Return the [x, y] coordinate for the center point of the cell that contains the specified text.  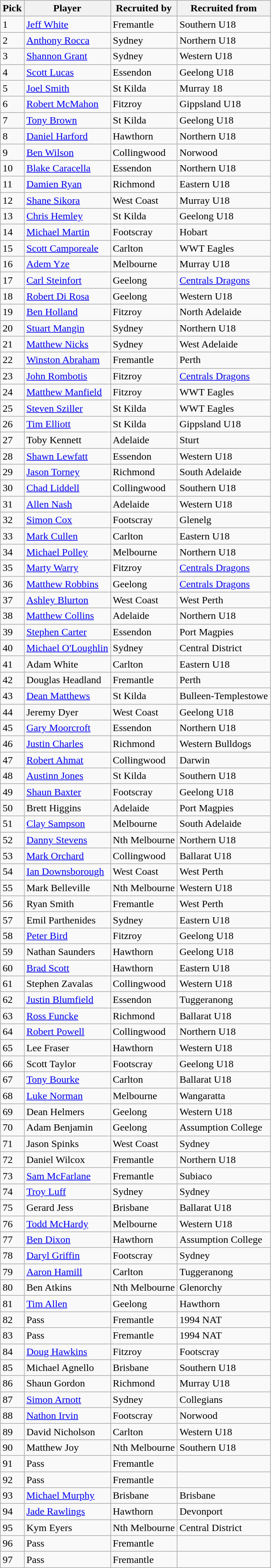
David Nicholson [67, 1431]
Doug Hawkins [67, 1352]
Allen Nash [67, 504]
Wangaratta [224, 1096]
23 [12, 376]
Adam White [67, 664]
Steven Sziller [67, 408]
66 [12, 1064]
Matthew Joy [67, 1447]
North Adelaide [224, 312]
Darwin [224, 760]
38 [12, 616]
Nathon Irvin [67, 1415]
Justin Blumfield [67, 1000]
Mark Cullen [67, 536]
20 [12, 328]
West Adelaide [224, 344]
Brett Higgins [67, 808]
Robert Di Rosa [67, 296]
21 [12, 344]
Ben Wilson [67, 152]
31 [12, 504]
9 [12, 152]
41 [12, 664]
Ben Holland [67, 312]
Michael Martin [67, 232]
37 [12, 600]
Dean Helmers [67, 1112]
24 [12, 392]
67 [12, 1080]
Peter Bird [67, 936]
Mark Belleville [67, 888]
13 [12, 216]
Aaron Hamill [67, 1272]
27 [12, 440]
65 [12, 1048]
Douglas Headland [67, 680]
Emil Parthenides [67, 920]
Shannon Grant [67, 56]
4 [12, 72]
Ryan Smith [67, 904]
Matthew Collins [67, 616]
8 [12, 136]
45 [12, 728]
19 [12, 312]
71 [12, 1144]
64 [12, 1032]
7 [12, 120]
1 [12, 24]
Western Bulldogs [224, 744]
58 [12, 936]
Stephen Zavalas [67, 984]
Kym Eyers [67, 1528]
Damien Ryan [67, 184]
Jade Rawlings [67, 1512]
74 [12, 1192]
Adam Benjamin [67, 1128]
Blake Caracella [67, 168]
70 [12, 1128]
75 [12, 1208]
Sturt [224, 440]
Matthew Nicks [67, 344]
Ian Downsborough [67, 872]
28 [12, 456]
15 [12, 248]
Brad Scott [67, 968]
18 [12, 296]
Matthew Manfield [67, 392]
35 [12, 568]
91 [12, 1463]
11 [12, 184]
3 [12, 56]
Jason Torney [67, 472]
53 [12, 856]
Chris Hemley [67, 216]
Dean Matthews [67, 696]
89 [12, 1431]
94 [12, 1512]
Glenelg [224, 520]
36 [12, 584]
Jeff White [67, 24]
Tony Bourke [67, 1080]
25 [12, 408]
83 [12, 1336]
Gary Moorcroft [67, 728]
Todd McHardy [67, 1224]
Luke Norman [67, 1096]
Shaun Gordon [67, 1384]
79 [12, 1272]
32 [12, 520]
Collegians [224, 1400]
Clay Sampson [67, 824]
Scott Taylor [67, 1064]
Austinn Jones [67, 776]
Chad Liddell [67, 488]
Recruited by [143, 8]
Lee Fraser [67, 1048]
Scott Lucas [67, 72]
Simon Cox [67, 520]
Shawn Lewfatt [67, 456]
43 [12, 696]
Jason Spinks [67, 1144]
Nathan Saunders [67, 952]
Daniel Harford [67, 136]
14 [12, 232]
Glenorchy [224, 1288]
68 [12, 1096]
Troy Luff [67, 1192]
Adem Yze [67, 264]
78 [12, 1256]
59 [12, 952]
80 [12, 1288]
Anthony Rocca [67, 40]
Ben Atkins [67, 1288]
Sam McFarlane [67, 1176]
Ashley Blurton [67, 600]
69 [12, 1112]
Winston Abraham [67, 360]
Ben Dixon [67, 1240]
96 [12, 1544]
88 [12, 1415]
16 [12, 264]
Player [67, 8]
Subiaco [224, 1176]
Hobart [224, 232]
Pick [12, 8]
Daniel Wilcox [67, 1160]
Michael O'Loughlin [67, 648]
Jeremy Dyer [67, 712]
49 [12, 792]
52 [12, 840]
Bulleen-Templestowe [224, 696]
John Rombotis [67, 376]
47 [12, 760]
Shane Sikora [67, 200]
Robert McMahon [67, 104]
Carl Steinfort [67, 280]
63 [12, 1016]
84 [12, 1352]
Robert Powell [67, 1032]
54 [12, 872]
6 [12, 104]
5 [12, 88]
Daryl Griffin [67, 1256]
92 [12, 1479]
Marty Warry [67, 568]
Stuart Mangin [67, 328]
85 [12, 1368]
46 [12, 744]
22 [12, 360]
Tim Elliott [67, 424]
90 [12, 1447]
51 [12, 824]
Michael Agnello [67, 1368]
17 [12, 280]
82 [12, 1320]
Gerard Jess [67, 1208]
77 [12, 1240]
97 [12, 1560]
Michael Polley [67, 552]
Stephen Carter [67, 632]
10 [12, 168]
Robert Ahmat [67, 760]
62 [12, 1000]
2 [12, 40]
Danny Stevens [67, 840]
42 [12, 680]
Scott Camporeale [67, 248]
Joel Smith [67, 88]
Murray 18 [224, 88]
Matthew Robbins [67, 584]
81 [12, 1304]
48 [12, 776]
Ross Funcke [67, 1016]
33 [12, 536]
93 [12, 1496]
61 [12, 984]
86 [12, 1384]
57 [12, 920]
44 [12, 712]
87 [12, 1400]
Shaun Baxter [67, 792]
Tim Allen [67, 1304]
76 [12, 1224]
56 [12, 904]
40 [12, 648]
Toby Kennett [67, 440]
Simon Arnott [67, 1400]
Tony Brown [67, 120]
Mark Orchard [67, 856]
29 [12, 472]
60 [12, 968]
34 [12, 552]
55 [12, 888]
50 [12, 808]
72 [12, 1160]
39 [12, 632]
95 [12, 1528]
Recruited from [224, 8]
Justin Charles [67, 744]
12 [12, 200]
30 [12, 488]
73 [12, 1176]
Michael Murphy [67, 1496]
26 [12, 424]
Devonport [224, 1512]
